Identify which cell holds the provided text, then report its [x, y] central coordinate. 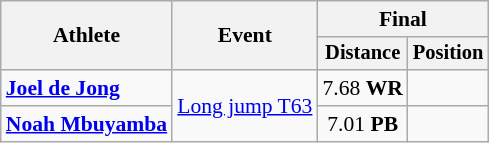
7.01 PB [362, 124]
Noah Mbuyamba [86, 124]
Event [244, 36]
Position [448, 54]
Distance [362, 54]
Athlete [86, 36]
Final [402, 19]
Long jump T63 [244, 106]
Joel de Jong [86, 88]
7.68 WR [362, 88]
